Output the [X, Y] coordinate of the center of the cell containing the given text.  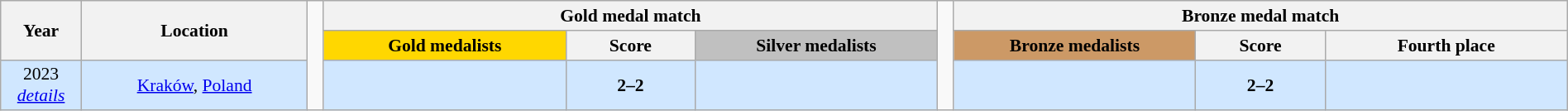
Bronze medalists [1075, 46]
Gold medalists [445, 46]
Kraków, Poland [194, 84]
Bronze medal match [1260, 16]
2023 details [41, 84]
Fourth place [1446, 46]
Silver medalists [817, 46]
Year [41, 30]
Location [194, 30]
Gold medal match [630, 16]
